Search for the cell housing the specified text and yield its (X, Y) center coordinate. 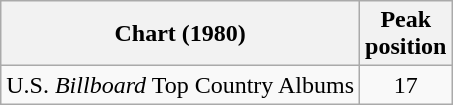
17 (406, 85)
Chart (1980) (180, 34)
U.S. Billboard Top Country Albums (180, 85)
Peakposition (406, 34)
